Locate the cell with the specified text and output its [x, y] center coordinate. 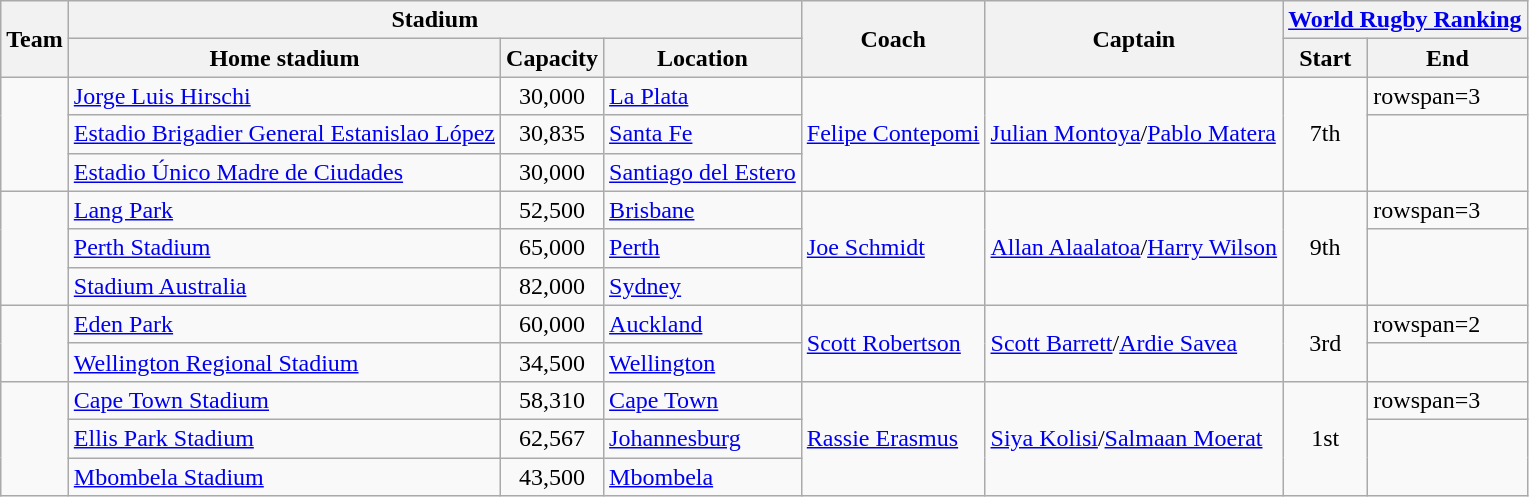
Allan Alaalatoa/Harry Wilson [1134, 248]
End [1448, 58]
Joe Schmidt [893, 248]
Santa Fe [703, 134]
Cape Town Stadium [284, 400]
9th [1326, 248]
Mbombela [703, 477]
Home stadium [284, 58]
Brisbane [703, 210]
62,567 [552, 438]
Cape Town [703, 400]
Lang Park [284, 210]
3rd [1326, 343]
Start [1326, 58]
1st [1326, 438]
Scott Robertson [893, 343]
30,835 [552, 134]
Estadio Brigadier General Estanislao López [284, 134]
Santiago del Estero [703, 172]
Siya Kolisi/Salmaan Moerat [1134, 438]
Julian Montoya/Pablo Matera [1134, 134]
60,000 [552, 324]
Sydney [703, 286]
Mbombela Stadium [284, 477]
rowspan=2 [1448, 324]
Felipe Contepomi [893, 134]
Eden Park [284, 324]
Stadium Australia [284, 286]
43,500 [552, 477]
Estadio Único Madre de Ciudades [284, 172]
Wellington Regional Stadium [284, 362]
Location [703, 58]
Stadium [434, 20]
7th [1326, 134]
Ellis Park Stadium [284, 438]
World Rugby Ranking [1405, 20]
Wellington [703, 362]
La Plata [703, 96]
Rassie Erasmus [893, 438]
Scott Barrett/Ardie Savea [1134, 343]
65,000 [552, 248]
82,000 [552, 286]
Capacity [552, 58]
52,500 [552, 210]
Perth [703, 248]
Jorge Luis Hirschi [284, 96]
Perth Stadium [284, 248]
Auckland [703, 324]
Coach [893, 39]
58,310 [552, 400]
Captain [1134, 39]
Johannesburg [703, 438]
Team [35, 39]
34,500 [552, 362]
